Extract the (X, Y) coordinate from the center of the cell holding the provided text.  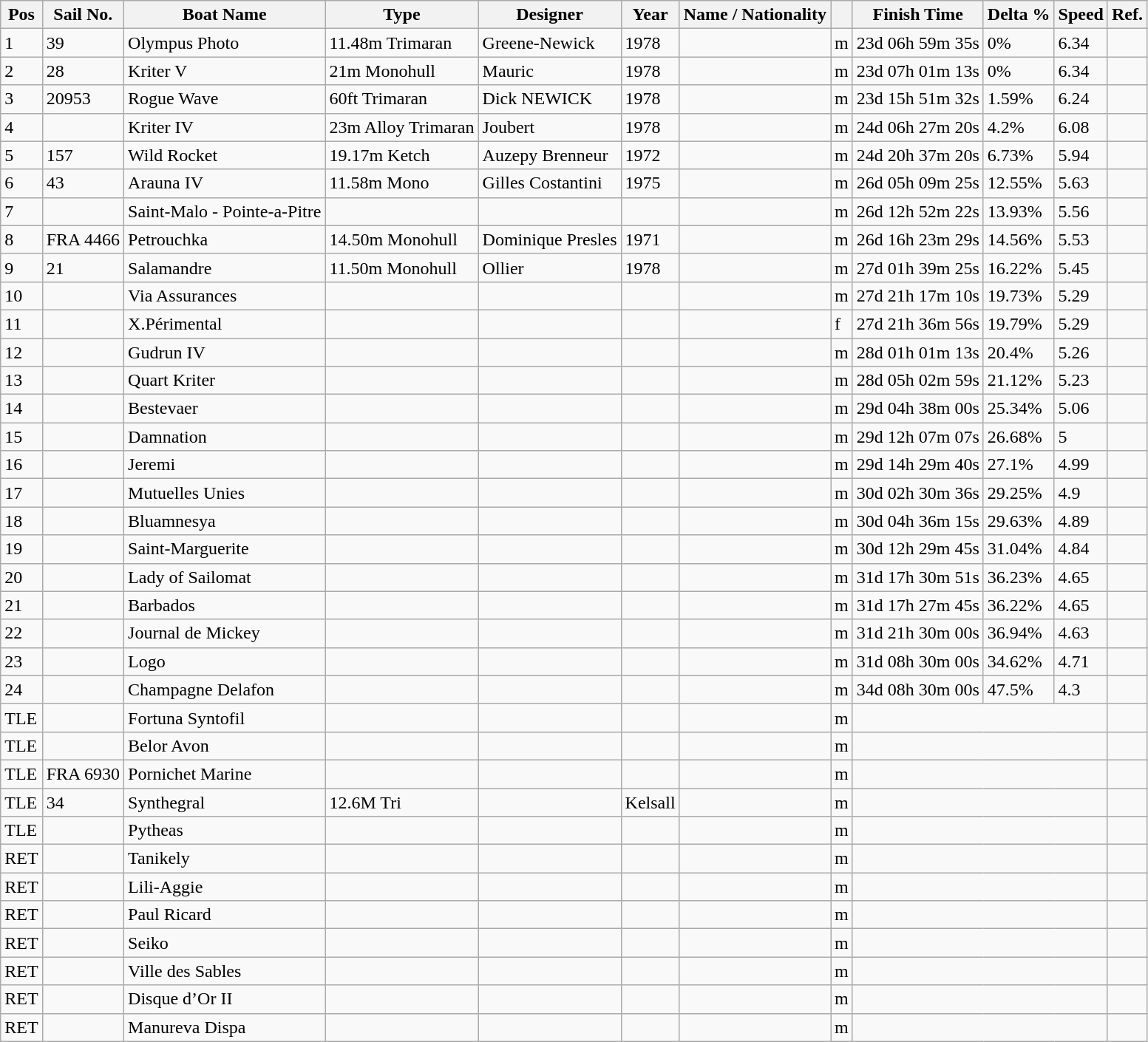
FRA 4466 (83, 239)
Wild Rocket (225, 155)
20.4% (1019, 353)
28 (83, 71)
28d 01h 01m 13s (918, 353)
Manureva Dispa (225, 1027)
34.62% (1019, 661)
Rogue Wave (225, 99)
11.58m Mono (402, 183)
12.55% (1019, 183)
14 (21, 409)
31d 08h 30m 00s (918, 661)
30d 04h 36m 15s (918, 521)
Saint-Malo - Pointe-a-Pitre (225, 211)
12.6M Tri (402, 802)
11.48m Trimaran (402, 43)
Mutuelles Unies (225, 493)
27.1% (1019, 465)
Disque d’Or II (225, 999)
30d 12h 29m 45s (918, 549)
Dominique Presles (550, 239)
6.73% (1019, 155)
36.22% (1019, 605)
31d 17h 30m 51s (918, 577)
26d 05h 09m 25s (918, 183)
Mauric (550, 71)
Journal de Mickey (225, 633)
60ft Trimaran (402, 99)
FRA 6930 (83, 774)
Paul Ricard (225, 915)
X.Périmental (225, 324)
10 (21, 296)
47.5% (1019, 689)
Dick NEWICK (550, 99)
Kelsall (651, 802)
31d 21h 30m 00s (918, 633)
20953 (83, 99)
Saint-Marguerite (225, 549)
Bestevaer (225, 409)
14.50m Monohull (402, 239)
19 (21, 549)
Gudrun IV (225, 353)
5.06 (1081, 409)
19.79% (1019, 324)
5.63 (1081, 183)
27d 21h 17m 10s (918, 296)
Delta % (1019, 15)
Ville des Sables (225, 971)
39 (83, 43)
5.23 (1081, 381)
Lili-Aggie (225, 887)
4.84 (1081, 549)
31d 17h 27m 45s (918, 605)
Speed (1081, 15)
Gilles Costantini (550, 183)
Champagne Delafon (225, 689)
12 (21, 353)
Barbados (225, 605)
29d 14h 29m 40s (918, 465)
5.53 (1081, 239)
15 (21, 437)
25.34% (1019, 409)
Synthegral (225, 802)
Olympus Photo (225, 43)
36.94% (1019, 633)
Finish Time (918, 15)
Quart Kriter (225, 381)
Damnation (225, 437)
27d 01h 39m 25s (918, 268)
Name / Nationality (755, 15)
Sail No. (83, 15)
6.08 (1081, 127)
16.22% (1019, 268)
26d 16h 23m 29s (918, 239)
Pytheas (225, 831)
27d 21h 36m 56s (918, 324)
Arauna IV (225, 183)
Fortuna Syntofil (225, 718)
21.12% (1019, 381)
22 (21, 633)
19.73% (1019, 296)
13 (21, 381)
23 (21, 661)
Logo (225, 661)
Ref. (1127, 15)
13.93% (1019, 211)
20 (21, 577)
4.2% (1019, 127)
Seiko (225, 943)
Lady of Sailomat (225, 577)
4.63 (1081, 633)
19.17m Ketch (402, 155)
Designer (550, 15)
23d 15h 51m 32s (918, 99)
34d 08h 30m 00s (918, 689)
Pornichet Marine (225, 774)
23d 07h 01m 13s (918, 71)
Type (402, 15)
Belor Avon (225, 746)
Pos (21, 15)
24d 20h 37m 20s (918, 155)
Ollier (550, 268)
Bluamnesya (225, 521)
Kriter V (225, 71)
7 (21, 211)
4.3 (1081, 689)
4.99 (1081, 465)
Auzepy Brenneur (550, 155)
4.9 (1081, 493)
1971 (651, 239)
17 (21, 493)
Joubert (550, 127)
26d 12h 52m 22s (918, 211)
24 (21, 689)
14.56% (1019, 239)
18 (21, 521)
Kriter IV (225, 127)
16 (21, 465)
28d 05h 02m 59s (918, 381)
Year (651, 15)
4.89 (1081, 521)
5.26 (1081, 353)
Petrouchka (225, 239)
2 (21, 71)
4.71 (1081, 661)
1975 (651, 183)
6.24 (1081, 99)
11.50m Monohull (402, 268)
8 (21, 239)
1972 (651, 155)
29.63% (1019, 521)
34 (83, 802)
43 (83, 183)
23d 06h 59m 35s (918, 43)
5.45 (1081, 268)
29d 04h 38m 00s (918, 409)
Tanikely (225, 859)
Salamandre (225, 268)
36.23% (1019, 577)
5.94 (1081, 155)
31.04% (1019, 549)
26.68% (1019, 437)
29.25% (1019, 493)
3 (21, 99)
5.56 (1081, 211)
Jeremi (225, 465)
9 (21, 268)
4 (21, 127)
21m Monohull (402, 71)
11 (21, 324)
157 (83, 155)
29d 12h 07m 07s (918, 437)
Boat Name (225, 15)
Via Assurances (225, 296)
30d 02h 30m 36s (918, 493)
1 (21, 43)
1.59% (1019, 99)
23m Alloy Trimaran (402, 127)
Greene-Newick (550, 43)
6 (21, 183)
f (842, 324)
24d 06h 27m 20s (918, 127)
